Pinpoint the cell where the given text exists, returning its [x, y] midpoint coordinate. 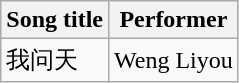
Weng Liyou [173, 60]
我问天 [55, 60]
Song title [55, 20]
Performer [173, 20]
